For the text-containing cell, return its midpoint in [X, Y] coordinate format. 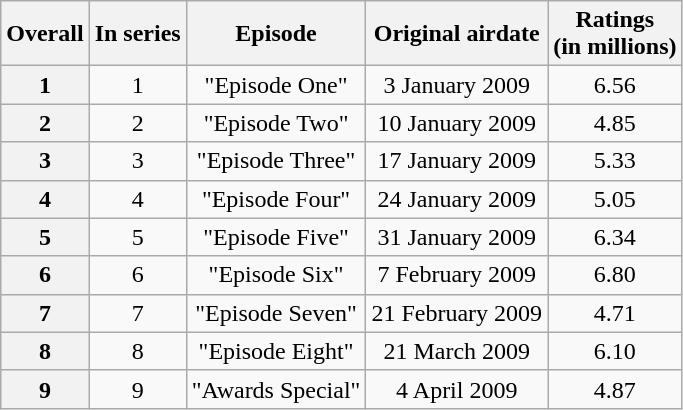
4 April 2009 [457, 389]
"Episode Four" [276, 199]
"Awards Special" [276, 389]
10 January 2009 [457, 123]
4.71 [615, 313]
Episode [276, 34]
Ratings(in millions) [615, 34]
"Episode Seven" [276, 313]
6.80 [615, 275]
Overall [45, 34]
"Episode Eight" [276, 351]
6.10 [615, 351]
"Episode One" [276, 85]
31 January 2009 [457, 237]
"Episode Three" [276, 161]
Original airdate [457, 34]
6.56 [615, 85]
"Episode Two" [276, 123]
"Episode Six" [276, 275]
21 March 2009 [457, 351]
In series [138, 34]
6.34 [615, 237]
"Episode Five" [276, 237]
7 February 2009 [457, 275]
21 February 2009 [457, 313]
4.85 [615, 123]
24 January 2009 [457, 199]
5.05 [615, 199]
4.87 [615, 389]
17 January 2009 [457, 161]
3 January 2009 [457, 85]
5.33 [615, 161]
